Identify which cell holds the provided text, then report its [X, Y] central coordinate. 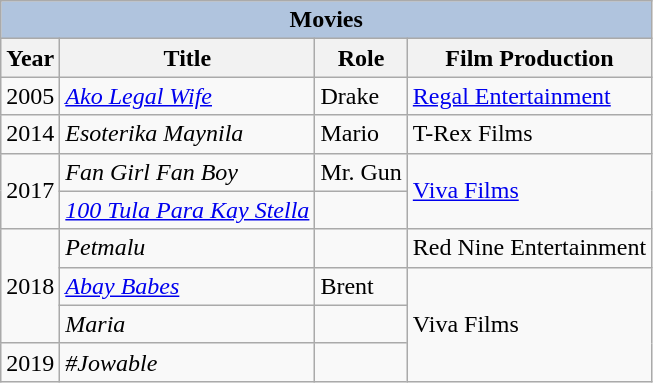
Red Nine Entertainment [529, 248]
Abay Babes [188, 286]
Movies [326, 20]
Petmalu [188, 248]
Mr. Gun [361, 172]
T-Rex Films [529, 134]
2014 [30, 134]
Title [188, 58]
Film Production [529, 58]
Brent [361, 286]
2019 [30, 362]
2018 [30, 286]
#Jowable [188, 362]
Year [30, 58]
2005 [30, 96]
Maria [188, 324]
Regal Entertainment [529, 96]
Drake [361, 96]
Mario [361, 134]
Esoterika Maynila [188, 134]
Fan Girl Fan Boy [188, 172]
Ako Legal Wife [188, 96]
Role [361, 58]
2017 [30, 191]
100 Tula Para Kay Stella [188, 210]
